Search for the cell housing the specified text and yield its (X, Y) center coordinate. 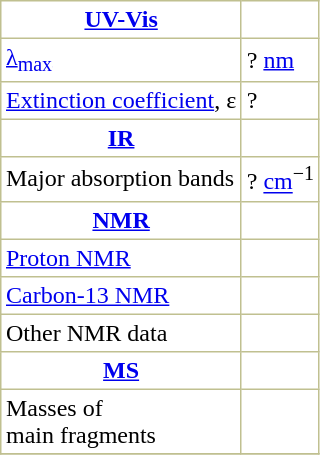
? (280, 101)
Carbon-13 NMR (122, 295)
? cm−1 (280, 179)
Major absorption bands (122, 179)
? nm (280, 60)
Extinction coefficient, ε (122, 101)
λmax (122, 60)
MS (122, 370)
IR (122, 139)
Other NMR data (122, 333)
Proton NMR (122, 258)
NMR (122, 220)
Masses of main fragments (122, 421)
UV-Vis (122, 20)
